Determine the (x, y) coordinate at the center of the cell enclosing the given text.  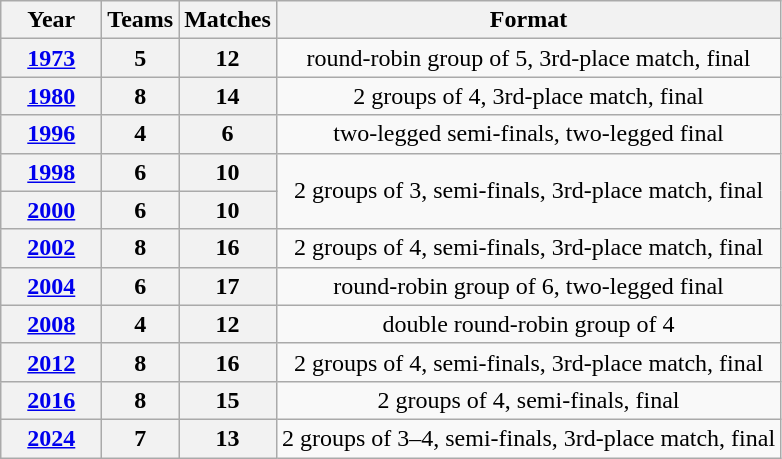
17 (228, 286)
2000 (52, 210)
2 groups of 3–4, semi-finals, 3rd-place match, final (528, 438)
two-legged semi-finals, two-legged final (528, 134)
1980 (52, 96)
round-robin group of 5, 3rd-place match, final (528, 58)
2008 (52, 324)
2016 (52, 400)
1998 (52, 172)
1973 (52, 58)
2002 (52, 248)
2004 (52, 286)
15 (228, 400)
2 groups of 3, semi-finals, 3rd-place match, final (528, 191)
13 (228, 438)
Format (528, 20)
2 groups of 4, semi-finals, final (528, 400)
2024 (52, 438)
round-robin group of 6, two-legged final (528, 286)
Matches (228, 20)
5 (140, 58)
double round-robin group of 4 (528, 324)
1996 (52, 134)
Teams (140, 20)
7 (140, 438)
2012 (52, 362)
Year (52, 20)
2 groups of 4, 3rd-place match, final (528, 96)
14 (228, 96)
